Return the [x, y] coordinate for the center point of the cell that contains the specified text.  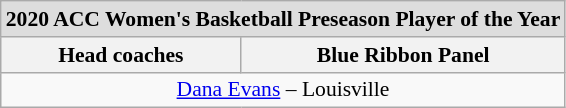
Dana Evans – Louisville [284, 90]
Blue Ribbon Panel [403, 55]
2020 ACC Women's Basketball Preseason Player of the Year [284, 19]
Head coaches [121, 55]
